Search for the cell housing the specified text and yield its (X, Y) center coordinate. 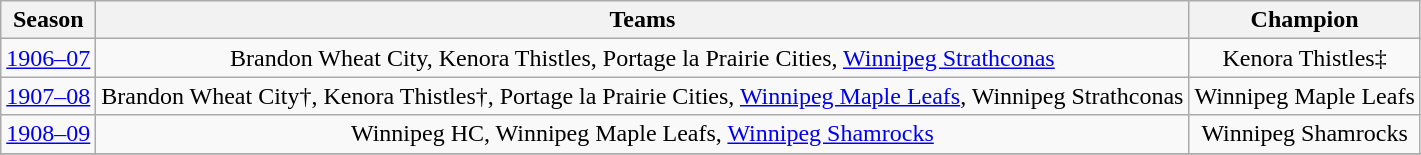
1906–07 (48, 58)
Winnipeg HC, Winnipeg Maple Leafs, Winnipeg Shamrocks (642, 134)
Season (48, 20)
Brandon Wheat City†, Kenora Thistles†, Portage la Prairie Cities, Winnipeg Maple Leafs, Winnipeg Strathconas (642, 96)
Champion (1304, 20)
1907–08 (48, 96)
1908–09 (48, 134)
Winnipeg Maple Leafs (1304, 96)
Winnipeg Shamrocks (1304, 134)
Brandon Wheat City, Kenora Thistles, Portage la Prairie Cities, Winnipeg Strathconas (642, 58)
Kenora Thistles‡ (1304, 58)
Teams (642, 20)
